Return [x, y] of the center of cell containing provided text 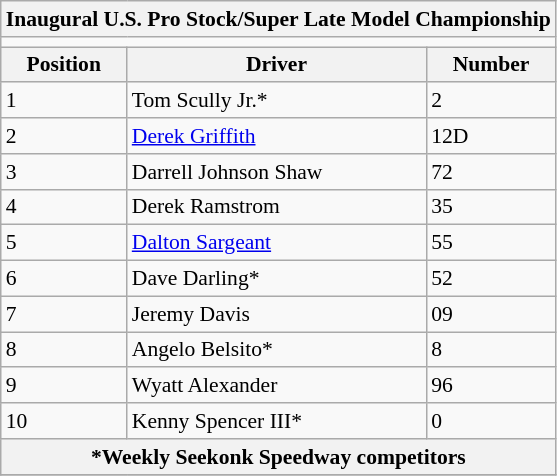
Jeremy Davis [276, 314]
Darrell Johnson Shaw [276, 172]
9 [64, 386]
3 [64, 172]
35 [491, 207]
Wyatt Alexander [276, 386]
52 [491, 279]
Dave Darling* [276, 279]
Dalton Sargeant [276, 243]
4 [64, 207]
12D [491, 136]
96 [491, 386]
*Weekly Seekonk Speedway competitors [278, 457]
72 [491, 172]
Position [64, 65]
09 [491, 314]
Kenny Spencer III* [276, 421]
1 [64, 101]
6 [64, 279]
Inaugural U.S. Pro Stock/Super Late Model Championship [278, 19]
7 [64, 314]
Tom Scully Jr.* [276, 101]
Derek Griffith [276, 136]
Driver [276, 65]
Angelo Belsito* [276, 350]
10 [64, 421]
55 [491, 243]
Number [491, 65]
Derek Ramstrom [276, 207]
0 [491, 421]
5 [64, 243]
